Determine the (x, y) coordinate at the center of the cell enclosing the given text.  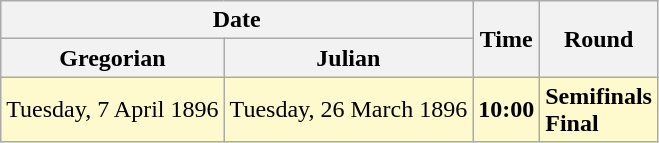
10:00 (506, 110)
Round (599, 39)
SemifinalsFinal (599, 110)
Tuesday, 7 April 1896 (112, 110)
Julian (348, 58)
Date (237, 20)
Time (506, 39)
Gregorian (112, 58)
Tuesday, 26 March 1896 (348, 110)
